For the text-containing cell, return its midpoint in (X, Y) coordinate format. 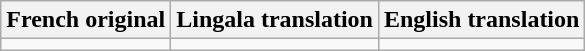
French original (86, 20)
Lingala translation (275, 20)
English translation (481, 20)
